Return [X, Y] of the center of cell containing provided text 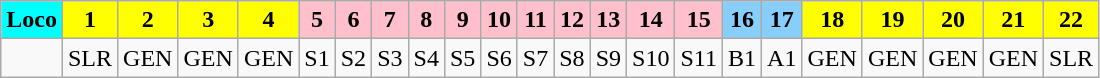
S9 [608, 58]
2 [148, 20]
17 [782, 20]
7 [390, 20]
13 [608, 20]
S6 [499, 58]
16 [742, 20]
14 [651, 20]
S5 [462, 58]
A1 [782, 58]
12 [572, 20]
15 [699, 20]
4 [268, 20]
18 [832, 20]
1 [90, 20]
S4 [426, 58]
S10 [651, 58]
19 [892, 20]
S3 [390, 58]
10 [499, 20]
9 [462, 20]
S1 [317, 58]
S8 [572, 58]
5 [317, 20]
S2 [353, 58]
11 [535, 20]
B1 [742, 58]
6 [353, 20]
21 [1013, 20]
S11 [699, 58]
Loco [32, 20]
20 [953, 20]
S7 [535, 58]
22 [1072, 20]
8 [426, 20]
3 [208, 20]
